Determine the (x, y) coordinate at the center of the cell enclosing the given text.  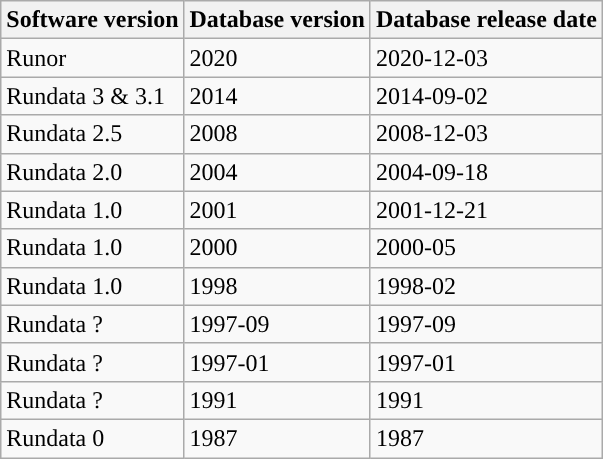
2008 (277, 134)
Rundata 3 & 3.1 (92, 96)
2004-09-18 (486, 172)
2000-05 (486, 248)
2014-09-02 (486, 96)
2001 (277, 210)
2020 (277, 58)
2004 (277, 172)
Runor (92, 58)
2000 (277, 248)
Rundata 2.0 (92, 172)
Database version (277, 20)
1998 (277, 286)
1998-02 (486, 286)
2014 (277, 96)
2020-12-03 (486, 58)
Software version (92, 20)
Rundata 2.5 (92, 134)
Rundata 0 (92, 438)
2008-12-03 (486, 134)
2001-12-21 (486, 210)
Database release date (486, 20)
